Output the (x, y) coordinate of the center of the cell containing the given text.  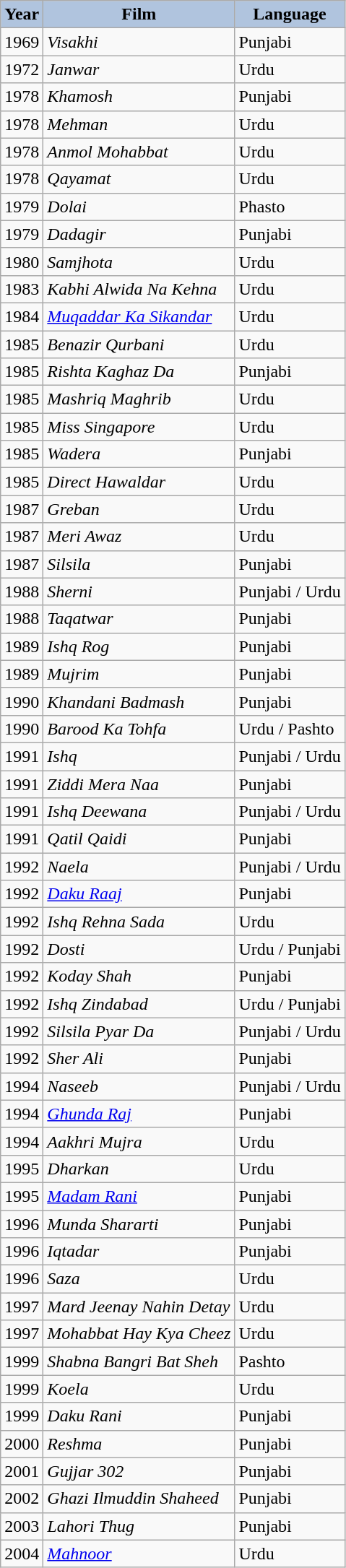
Mohabbat Hay Kya Cheez (139, 1334)
2003 (22, 1526)
1969 (22, 42)
Naela (139, 867)
Iqtadar (139, 1252)
Daku Rani (139, 1416)
Year (22, 14)
Reshma (139, 1444)
Dosti (139, 949)
2001 (22, 1471)
Ishq Zindabad (139, 1004)
Silsila Pyar Da (139, 1031)
2000 (22, 1444)
Urdu / Pashto (290, 729)
1972 (22, 69)
Language (290, 14)
1984 (22, 316)
Ishq Rehna Sada (139, 922)
Greban (139, 509)
Janwar (139, 69)
Lahori Thug (139, 1526)
Wadera (139, 454)
Direct Hawaldar (139, 482)
Samjhota (139, 261)
1983 (22, 289)
Ishq Rog (139, 646)
Barood Ka Tohfa (139, 729)
Naseeb (139, 1086)
Mahnoor (139, 1554)
Dadagir (139, 234)
Benazir Qurbani (139, 345)
Miss Singapore (139, 427)
Phasto (290, 207)
Muqaddar Ka Sikandar (139, 316)
Saza (139, 1279)
Gujjar 302 (139, 1471)
Khandani Badmash (139, 701)
Dolai (139, 207)
Silsila (139, 564)
2004 (22, 1554)
Ziddi Mera Naa (139, 784)
Ghazi Ilmuddin Shaheed (139, 1499)
Qatil Qaidi (139, 839)
Qayamat (139, 179)
Ishq (139, 756)
Film (139, 14)
Mashriq Maghrib (139, 399)
Dharkan (139, 1169)
1980 (22, 261)
Koela (139, 1389)
Anmol Mohabbat (139, 152)
Ishq Deewana (139, 812)
Daku Raaj (139, 894)
Rishta Kaghaz Da (139, 372)
Koday Shah (139, 976)
Ghunda Raj (139, 1114)
Madam Rani (139, 1196)
Meri Awaz (139, 537)
Kabhi Alwida Na Kehna (139, 289)
Munda Shararti (139, 1224)
Pashto (290, 1361)
Sherni (139, 592)
Aakhri Mujra (139, 1141)
Taqatwar (139, 619)
Visakhi (139, 42)
Khamosh (139, 97)
Mujrim (139, 674)
2002 (22, 1499)
Mard Jeenay Nahin Detay (139, 1307)
Sher Ali (139, 1059)
Mehman (139, 124)
Shabna Bangri Bat Sheh (139, 1361)
